Locate the cell with the specified text and output its (x, y) center coordinate. 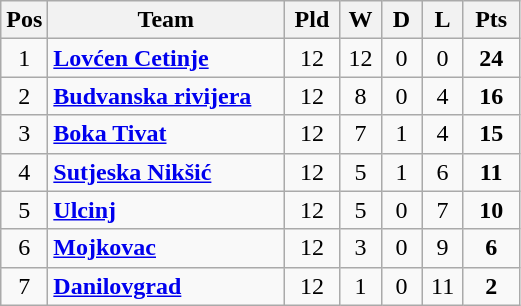
24 (491, 58)
Mojkovac (166, 248)
9 (442, 248)
L (442, 20)
Lovćen Cetinje (166, 58)
Sutjeska Nikšić (166, 172)
Boka Tivat (166, 134)
Team (166, 20)
10 (491, 210)
8 (360, 96)
Pld (312, 20)
Danilovgrad (166, 286)
W (360, 20)
Budvanska rivijera (166, 96)
Pts (491, 20)
16 (491, 96)
Pos (24, 20)
15 (491, 134)
Ulcinj (166, 210)
D (402, 20)
